For the text-containing cell, return its midpoint in (X, Y) coordinate format. 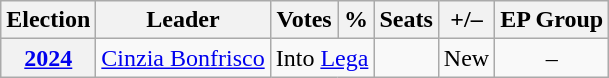
Seats (406, 20)
Leader (183, 20)
2024 (48, 58)
Election (48, 20)
Cinzia Bonfrisco (183, 58)
% (356, 20)
EP Group (552, 20)
Into Lega (322, 58)
New (466, 58)
Votes (304, 20)
– (552, 58)
+/– (466, 20)
